Determine the (x, y) coordinate at the center of the cell enclosing the given text.  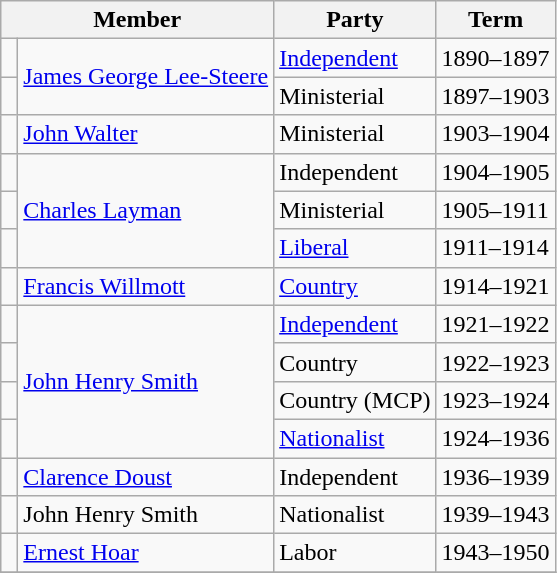
Francis Willmott (146, 286)
1911–1914 (496, 248)
Term (496, 20)
1921–1922 (496, 324)
Charles Layman (146, 210)
1923–1924 (496, 400)
1922–1923 (496, 362)
1890–1897 (496, 58)
1904–1905 (496, 172)
Member (138, 20)
Liberal (355, 248)
Labor (355, 553)
1936–1939 (496, 477)
Country (MCP) (355, 400)
1903–1904 (496, 134)
Clarence Doust (146, 477)
1914–1921 (496, 286)
John Walter (146, 134)
1905–1911 (496, 210)
1939–1943 (496, 515)
Party (355, 20)
1943–1950 (496, 553)
Ernest Hoar (146, 553)
1897–1903 (496, 96)
1924–1936 (496, 438)
James George Lee-Steere (146, 77)
